Find where the given text appears and provide that cell's center as [x, y] coordinate. 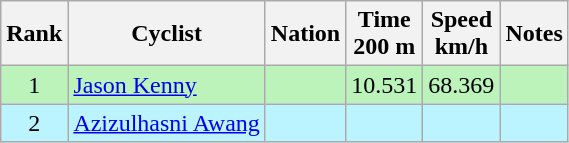
Nation [305, 34]
Time200 m [384, 34]
Cyclist [166, 34]
Notes [534, 34]
Speedkm/h [462, 34]
Jason Kenny [166, 85]
2 [34, 123]
68.369 [462, 85]
10.531 [384, 85]
Rank [34, 34]
1 [34, 85]
Azizulhasni Awang [166, 123]
